From the cell containing the given text, extract its center point as [x, y] coordinate. 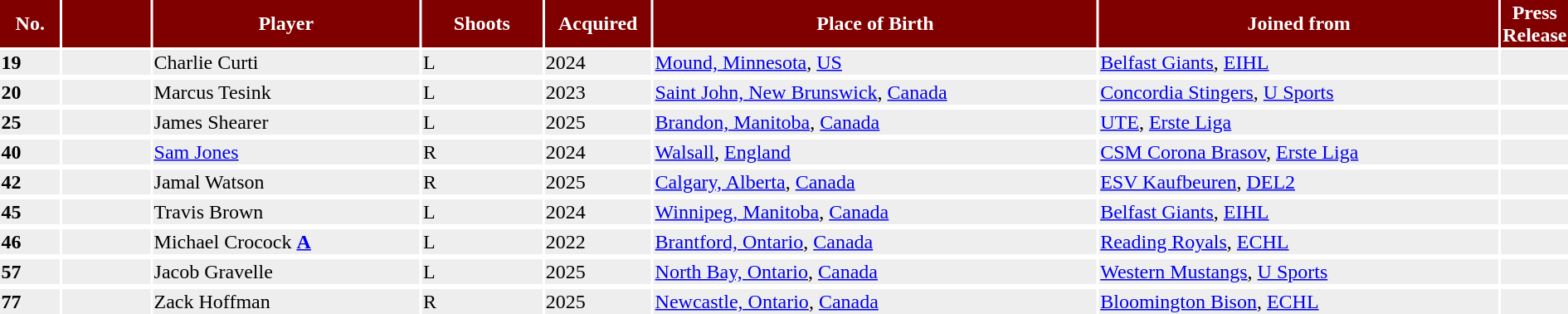
UTE, Erste Liga [1299, 122]
Marcus Tesink [285, 92]
Sam Jones [285, 152]
Mound, Minnesota, US [875, 62]
Brandon, Manitoba, Canada [875, 122]
CSM Corona Brasov, Erste Liga [1299, 152]
Jacob Gravelle [285, 272]
77 [30, 302]
2022 [597, 242]
57 [30, 272]
No. [30, 23]
Brantford, Ontario, Canada [875, 242]
Reading Royals, ECHL [1299, 242]
Charlie Curti [285, 62]
Shoots [481, 23]
North Bay, Ontario, Canada [875, 272]
Winnipeg, Manitoba, Canada [875, 212]
19 [30, 62]
Western Mustangs, U Sports [1299, 272]
Zack Hoffman [285, 302]
James Shearer [285, 122]
Jamal Watson [285, 182]
46 [30, 242]
42 [30, 182]
Place of Birth [875, 23]
Press Release [1535, 23]
20 [30, 92]
Concordia Stingers, U Sports [1299, 92]
45 [30, 212]
Player [285, 23]
Calgary, Alberta, Canada [875, 182]
ESV Kaufbeuren, DEL2 [1299, 182]
Joined from [1299, 23]
Bloomington Bison, ECHL [1299, 302]
25 [30, 122]
Travis Brown [285, 212]
40 [30, 152]
Acquired [597, 23]
Michael Crocock A [285, 242]
2023 [597, 92]
Walsall, England [875, 152]
Newcastle, Ontario, Canada [875, 302]
Saint John, New Brunswick, Canada [875, 92]
